Extract the (X, Y) coordinate from the center of the cell holding the provided text.  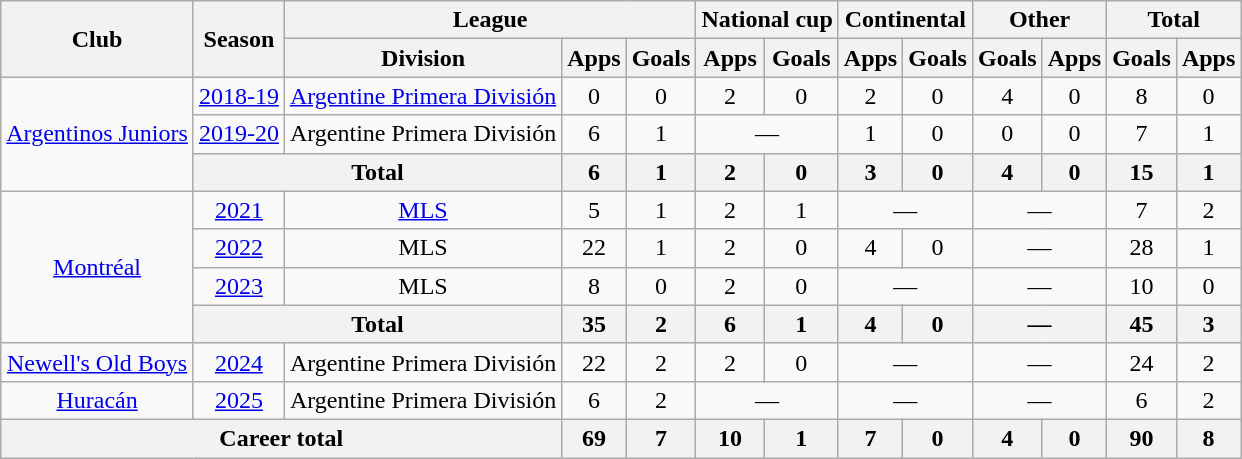
Huracán (98, 400)
69 (594, 438)
45 (1142, 324)
Club (98, 39)
Argentinos Juniors (98, 134)
90 (1142, 438)
15 (1142, 172)
Division (422, 58)
Career total (282, 438)
28 (1142, 248)
2021 (238, 210)
2019-20 (238, 134)
League (490, 20)
Other (1039, 20)
Continental (905, 20)
2024 (238, 362)
2018-19 (238, 96)
2025 (238, 400)
5 (594, 210)
Season (238, 39)
2023 (238, 286)
Montréal (98, 267)
24 (1142, 362)
Newell's Old Boys (98, 362)
35 (594, 324)
National cup (767, 20)
2022 (238, 248)
